Extract the [X, Y] coordinate from the center of the cell holding the provided text.  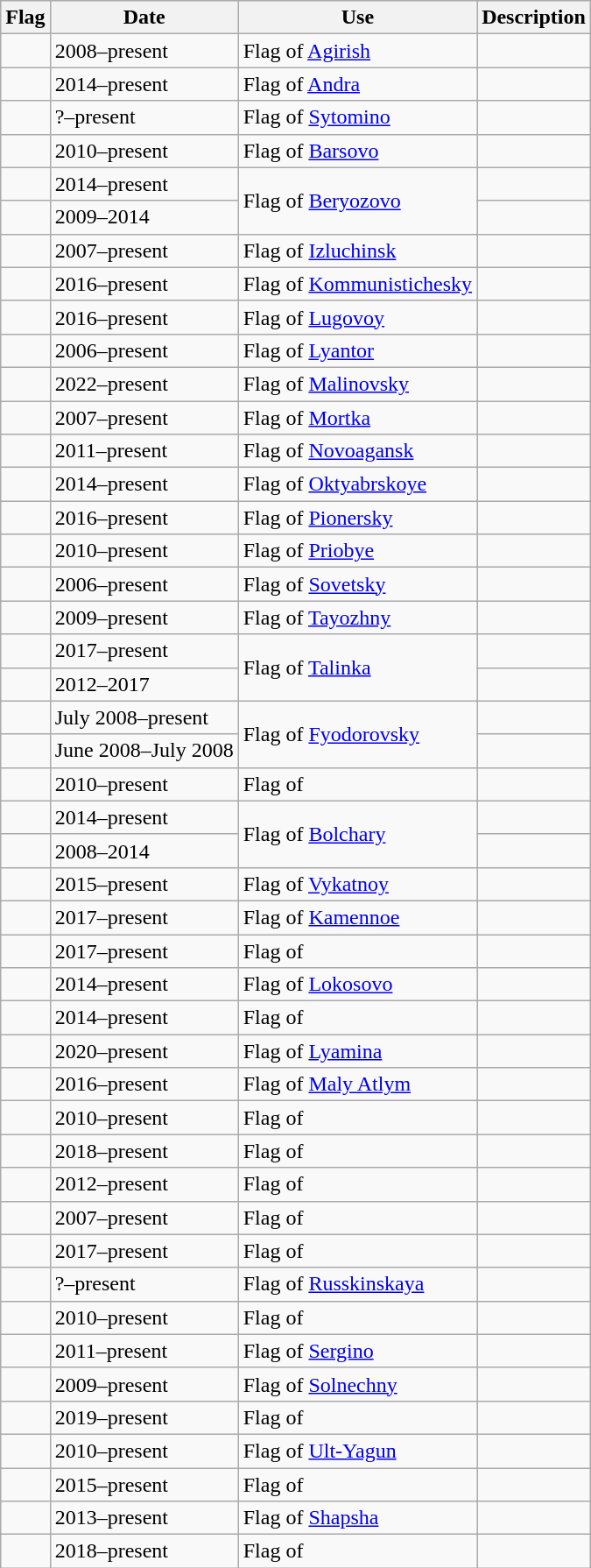
2012–2017 [144, 684]
2008–2014 [144, 851]
Flag of Kamennoe [357, 917]
Use [357, 18]
Flag of Talinka [357, 667]
Flag of Izluchinsk [357, 251]
2013–present [144, 1518]
Flag of Vykatnoy [357, 884]
Flag of Pionersky [357, 518]
Flag [25, 18]
Flag of Priobye [357, 551]
2009–2014 [144, 217]
Flag of Russkinskaya [357, 1284]
Flag of Agirish [357, 51]
2019–present [144, 1417]
Flag of Lyamina [357, 1051]
Flag of Lugovoy [357, 317]
Flag of Bolchary [357, 834]
Flag of Malinovsky [357, 384]
2020–present [144, 1051]
Flag of Beryozovo [357, 201]
June 2008–July 2008 [144, 751]
2008–present [144, 51]
Flag of Sovetsky [357, 584]
July 2008–present [144, 717]
Flag of Shapsha [357, 1518]
Flag of Ult-Yagun [357, 1451]
Flag of Maly Atlym [357, 1084]
Flag of Oktyabrskoye [357, 484]
2022–present [144, 384]
2012–present [144, 1184]
Flag of Mortka [357, 418]
Flag of Lokosovo [357, 985]
Description [534, 18]
Flag of Lyantor [357, 350]
Flag of Sergino [357, 1351]
Flag of Novoagansk [357, 451]
Date [144, 18]
Flag of Sytomino [357, 117]
Flag of Fyodorovsky [357, 734]
Flag of Tayozhny [357, 618]
Flag of Barsovo [357, 151]
Flag of Andra [357, 84]
Flag of Solnechny [357, 1384]
Flag of Kommunistichesky [357, 284]
